Return the [X, Y] coordinate for the center point of the cell that contains the specified text.  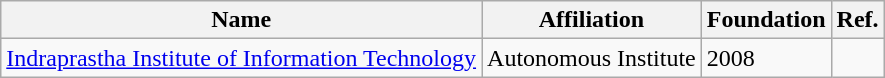
Name [242, 20]
Indraprastha Institute of Information Technology [242, 58]
2008 [766, 58]
Autonomous Institute [592, 58]
Ref. [858, 20]
Affiliation [592, 20]
Foundation [766, 20]
